Return the (X, Y) coordinate for the center point of the cell that contains the specified text.  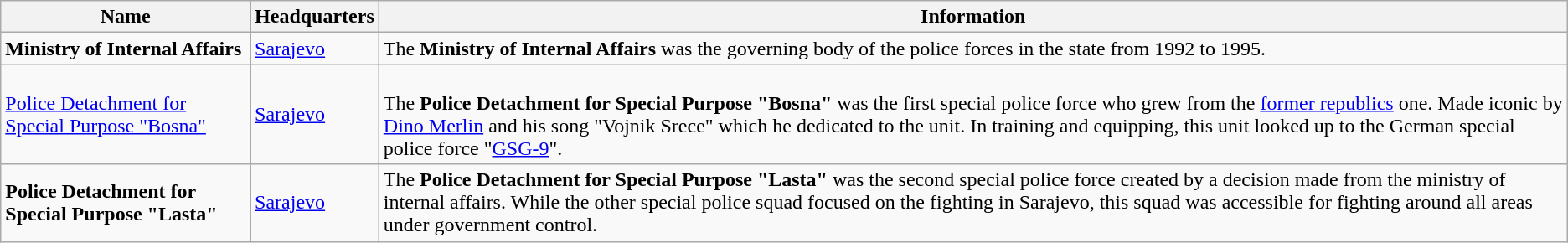
Name (126, 17)
Information (973, 17)
Police Detachment for Special Purpose "Lasta" (126, 203)
The Ministry of Internal Affairs was the governing body of the police forces in the state from 1992 to 1995. (973, 49)
Police Detachment for Special Purpose "Bosna" (126, 114)
Headquarters (315, 17)
Ministry of Internal Affairs (126, 49)
